Capture the cell that displays the provided text and extract its (X, Y) central coordinate. 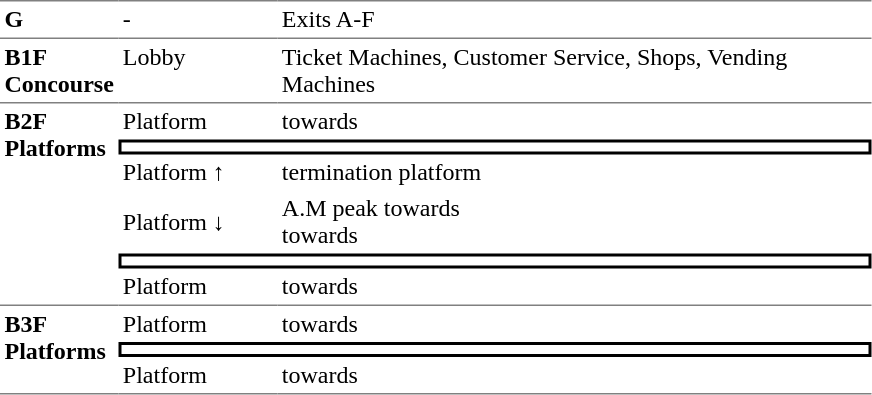
Platform ↓ (198, 222)
B3F Platforms (59, 350)
Platform ↑ (198, 172)
A.M peak towards towards (574, 222)
Ticket Machines, Customer Service, Shops, Vending Machines (574, 71)
Lobby (198, 71)
B1FConcourse (59, 71)
B2F Platforms (59, 205)
termination platform (574, 172)
G (59, 19)
- (198, 19)
Exits A-F (574, 19)
